Output the [X, Y] coordinate of the center of the cell containing the given text.  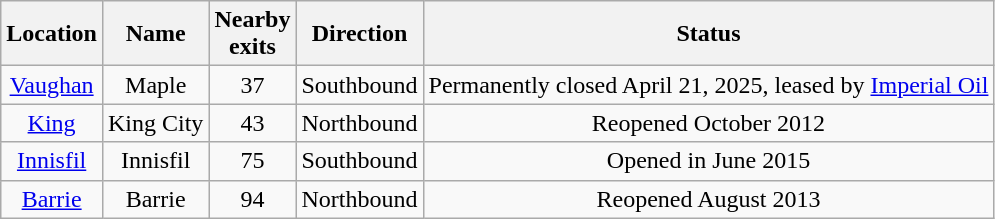
43 [252, 123]
Opened in June 2015 [708, 161]
Reopened October 2012 [708, 123]
Name [155, 34]
Status [708, 34]
Permanently closed April 21, 2025, leased by Imperial Oil [708, 85]
94 [252, 199]
75 [252, 161]
Vaughan [52, 85]
Reopened August 2013 [708, 199]
Maple [155, 85]
Direction [360, 34]
Location [52, 34]
37 [252, 85]
King [52, 123]
King City [155, 123]
Nearbyexits [252, 34]
